Search for the cell housing the specified text and yield its [x, y] center coordinate. 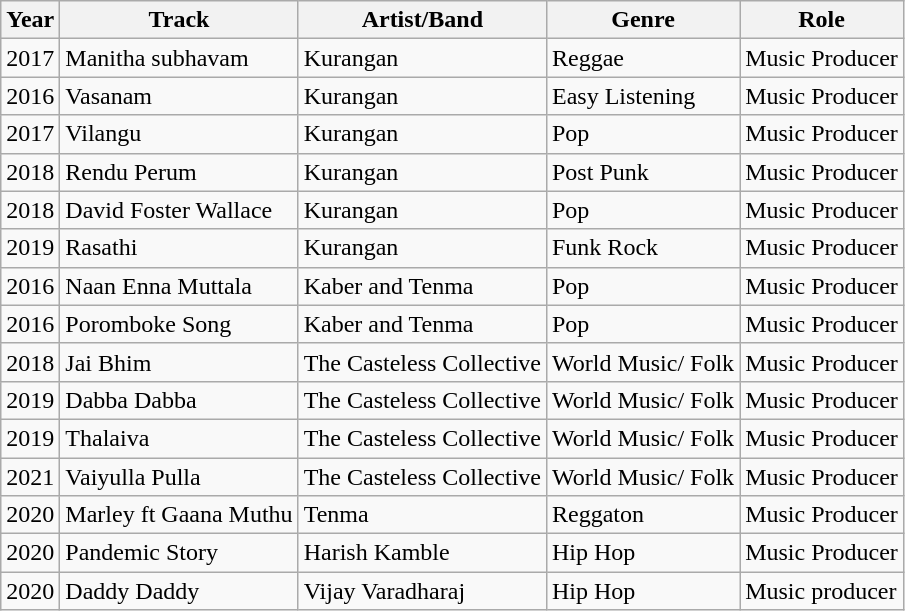
Vilangu [179, 134]
Vaiyulla Pulla [179, 477]
David Foster Wallace [179, 210]
Rasathi [179, 248]
Reggaton [642, 515]
Genre [642, 20]
Pandemic Story [179, 553]
Artist/Band [422, 20]
Easy Listening [642, 96]
Track [179, 20]
Tenma [422, 515]
2021 [30, 477]
Vasanam [179, 96]
Poromboke Song [179, 324]
Rendu Perum [179, 172]
Harish Kamble [422, 553]
Jai Bhim [179, 362]
Funk Rock [642, 248]
Role [822, 20]
Reggae [642, 58]
Daddy Daddy [179, 591]
Year [30, 20]
Dabba Dabba [179, 400]
Post Punk [642, 172]
Vijay Varadharaj [422, 591]
Naan Enna Muttala [179, 286]
Manitha subhavam [179, 58]
Music producer [822, 591]
Thalaiva [179, 438]
Marley ft Gaana Muthu [179, 515]
